Determine the (x, y) coordinate at the center of the cell enclosing the given text.  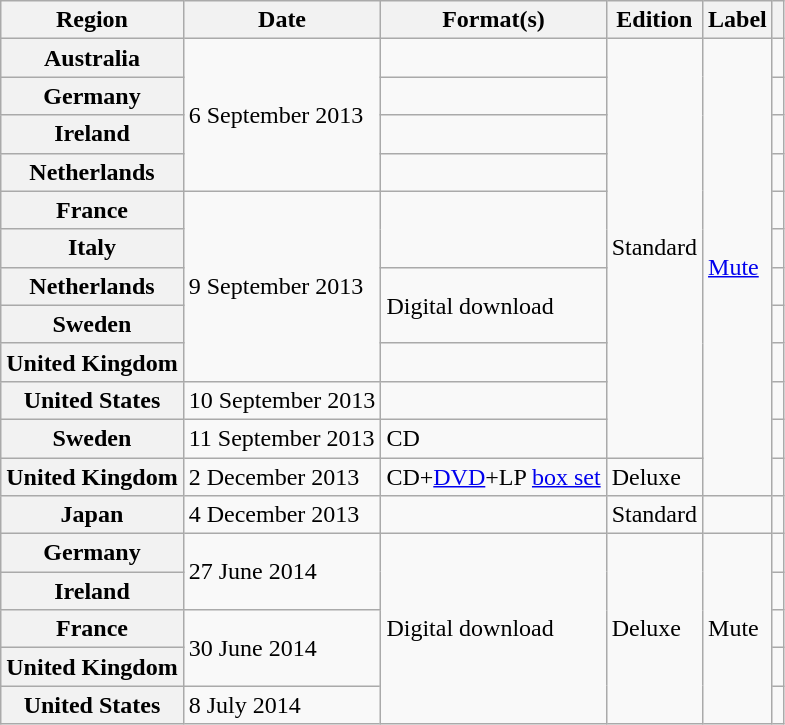
Label (738, 20)
CD+DVD+LP box set (494, 477)
11 September 2013 (282, 438)
27 June 2014 (282, 572)
Australia (92, 58)
Format(s) (494, 20)
Region (92, 20)
10 September 2013 (282, 400)
9 September 2013 (282, 286)
Japan (92, 515)
CD (494, 438)
6 September 2013 (282, 115)
8 July 2014 (282, 705)
30 June 2014 (282, 648)
Date (282, 20)
Edition (654, 20)
Italy (92, 248)
4 December 2013 (282, 515)
2 December 2013 (282, 477)
